Find where the given text appears and provide that cell's center as [X, Y] coordinate. 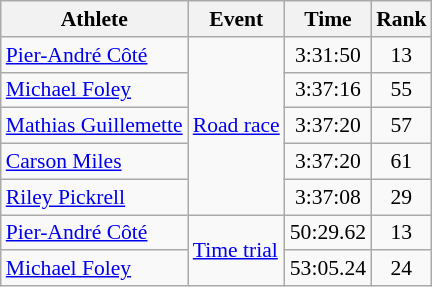
55 [402, 90]
Athlete [94, 19]
3:31:50 [328, 55]
57 [402, 126]
Time [328, 19]
29 [402, 197]
50:29.62 [328, 233]
3:37:16 [328, 90]
Carson Miles [94, 162]
Road race [236, 126]
Mathias Guillemette [94, 126]
24 [402, 269]
Riley Pickrell [94, 197]
Time trial [236, 250]
53:05.24 [328, 269]
3:37:08 [328, 197]
61 [402, 162]
Event [236, 19]
Rank [402, 19]
